Determine the (X, Y) coordinate at the center of the cell enclosing the given text.  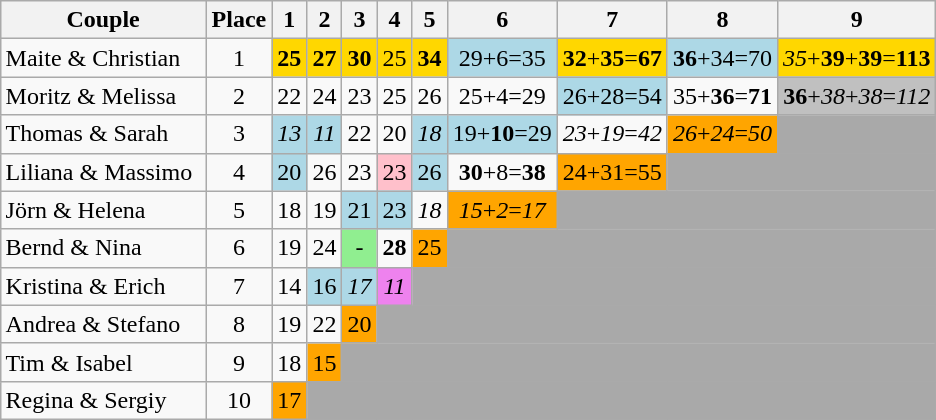
23+19=42 (612, 134)
15+2=17 (502, 210)
32+35=67 (612, 58)
10 (239, 400)
25+4=29 (502, 96)
24+31=55 (612, 172)
19+10=29 (502, 134)
Thomas & Sarah (103, 134)
Bernd & Nina (103, 248)
34 (430, 58)
14 (290, 286)
Kristina & Erich (103, 286)
16 (324, 286)
35+39+39=113 (857, 58)
35+36=71 (722, 96)
36+38+38=112 (857, 96)
Maite & Christian (103, 58)
Liliana & Massimo (103, 172)
Place (239, 20)
27 (324, 58)
36+34=70 (722, 58)
Tim & Isabel (103, 362)
21 (360, 210)
Moritz & Melissa (103, 96)
Couple (103, 20)
13 (290, 134)
15 (324, 362)
26+24=50 (722, 134)
30+8=38 (502, 172)
- (360, 248)
30 (360, 58)
26+28=54 (612, 96)
Regina & Sergiy (103, 400)
Andrea & Stefano (103, 324)
Jörn & Helena (103, 210)
28 (394, 248)
29+6=35 (502, 58)
